Identify which cell holds the provided text, then report its (X, Y) central coordinate. 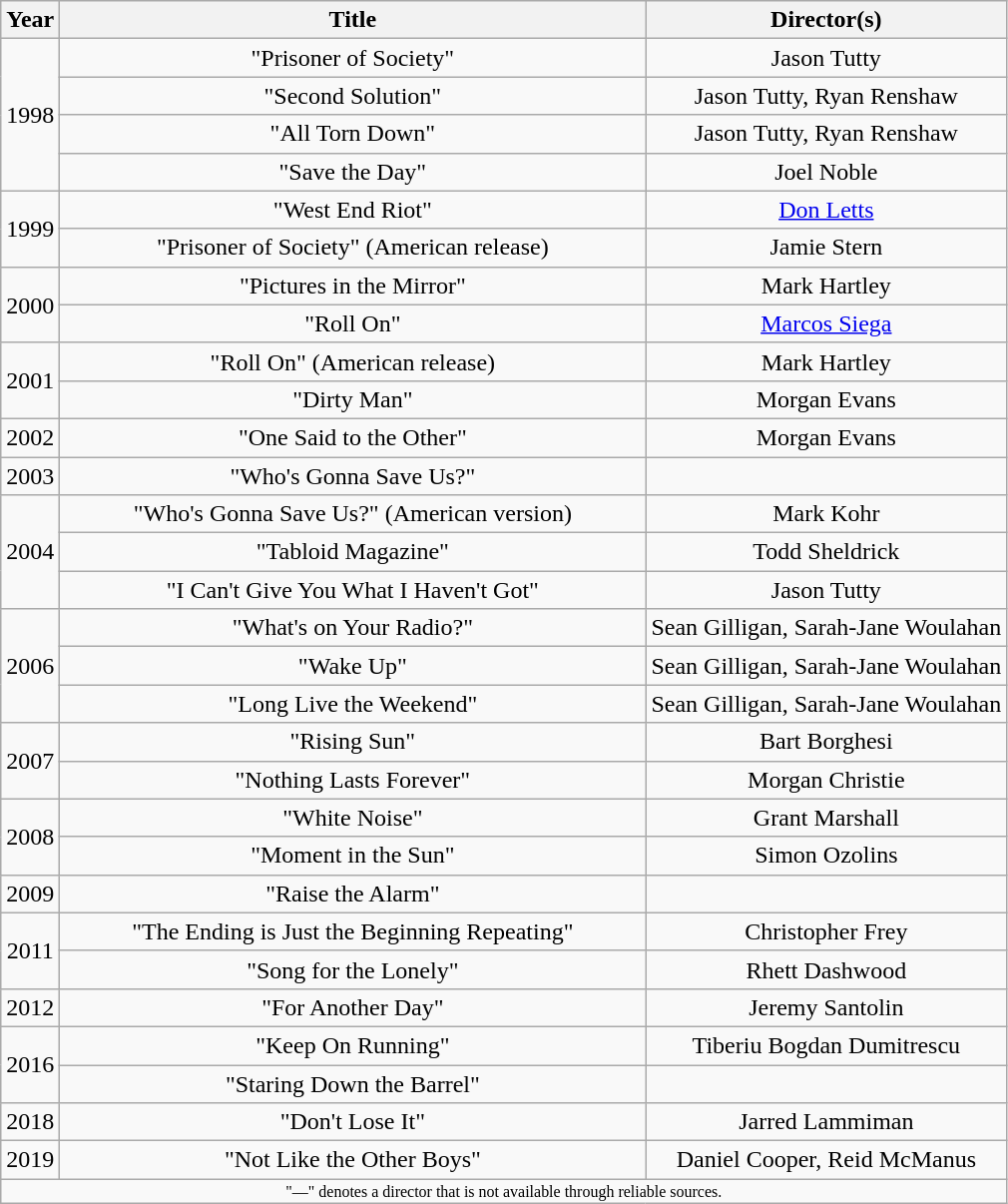
Jeremy Santolin (826, 1007)
"Rising Sun" (353, 742)
"Moment in the Sun" (353, 856)
Rhett Dashwood (826, 969)
"Don't Lose It" (353, 1122)
2019 (30, 1160)
Director(s) (826, 20)
Marcos Siega (826, 323)
"Dirty Man" (353, 399)
"All Torn Down" (353, 134)
Daniel Cooper, Reid McManus (826, 1160)
Grant Marshall (826, 818)
"Staring Down the Barrel" (353, 1083)
Jarred Lammiman (826, 1122)
1999 (30, 229)
"One Said to the Other" (353, 437)
2007 (30, 761)
"Wake Up" (353, 666)
Title (353, 20)
"I Can't Give You What I Haven't Got" (353, 590)
"Second Solution" (353, 96)
2002 (30, 437)
"Prisoner of Society" (American release) (353, 248)
Year (30, 20)
"Who's Gonna Save Us?" (353, 476)
"Pictures in the Mirror" (353, 286)
"Nothing Lasts Forever" (353, 780)
Don Letts (826, 210)
"Tabloid Magazine" (353, 552)
"Who's Gonna Save Us?" (American version) (353, 514)
2004 (30, 552)
Todd Sheldrick (826, 552)
"Roll On" (353, 323)
Mark Kohr (826, 514)
"For Another Day" (353, 1007)
2018 (30, 1122)
"Roll On" (American release) (353, 361)
"White Noise" (353, 818)
"—" denotes a director that is not available through reliable sources. (504, 1191)
Morgan Christie (826, 780)
Joel Noble (826, 172)
"Keep On Running" (353, 1045)
2009 (30, 894)
Christopher Frey (826, 931)
"West End Riot" (353, 210)
"Raise the Alarm" (353, 894)
2000 (30, 304)
2011 (30, 950)
2003 (30, 476)
Jamie Stern (826, 248)
2016 (30, 1064)
Bart Borghesi (826, 742)
1998 (30, 115)
2001 (30, 380)
2012 (30, 1007)
"Prisoner of Society" (353, 58)
"Long Live the Weekend" (353, 704)
"The Ending is Just the Beginning Repeating" (353, 931)
Simon Ozolins (826, 856)
"Not Like the Other Boys" (353, 1160)
"What's on Your Radio?" (353, 628)
"Save the Day" (353, 172)
2006 (30, 666)
Tiberiu Bogdan Dumitrescu (826, 1045)
2008 (30, 837)
"Song for the Lonely" (353, 969)
